Extract the (x, y) coordinate from the center of the cell holding the provided text.  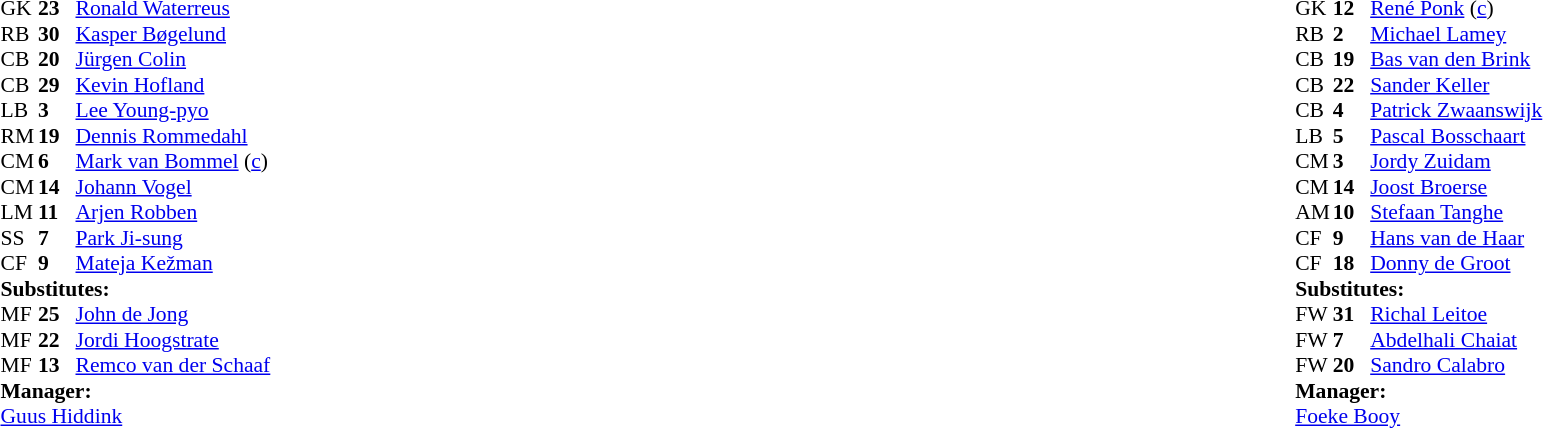
Stefaan Tanghe (1456, 213)
11 (57, 213)
Michael Lamey (1456, 34)
2 (1352, 34)
10 (1352, 213)
SS (19, 238)
Abdelhali Chaiat (1456, 340)
5 (1352, 136)
Lee Young-pyo (174, 111)
Joost Broerse (1456, 187)
Remco van der Schaaf (174, 365)
Hans van de Haar (1456, 238)
Patrick Zwaanswijk (1456, 111)
LM (19, 213)
AM (1314, 213)
Sandro Calabro (1456, 365)
30 (57, 34)
Donny de Groot (1456, 263)
John de Jong (174, 315)
Arjen Robben (174, 213)
Jordy Zuidam (1456, 161)
Pascal Bosschaart (1456, 136)
25 (57, 315)
Park Ji-sung (174, 238)
18 (1352, 263)
Kevin Hofland (174, 85)
RM (19, 136)
Mateja Kežman (174, 263)
31 (1352, 315)
Sander Keller (1456, 85)
13 (57, 365)
29 (57, 85)
Johann Vogel (174, 187)
4 (1352, 111)
Kasper Bøgelund (174, 34)
Dennis Rommedahl (174, 136)
6 (57, 161)
Jürgen Colin (174, 59)
Jordi Hoogstrate (174, 340)
Mark van Bommel (c) (174, 161)
Bas van den Brink (1456, 59)
Richal Leitoe (1456, 315)
